Return (X, Y) of the center of cell containing provided text 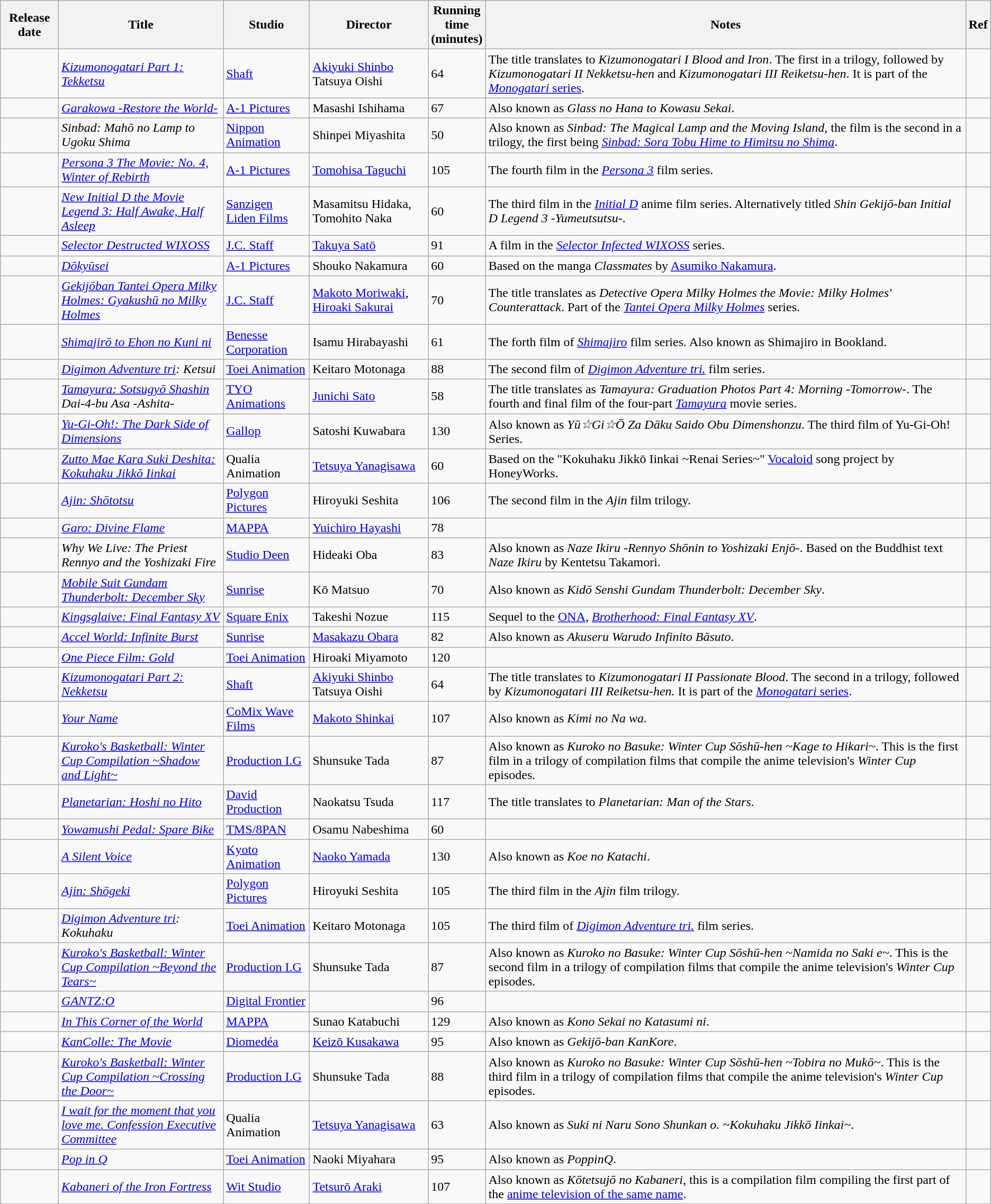
Kuroko's Basketball: Winter Cup Compilation ~Shadow and Light~ (141, 761)
Kyoto Animation (267, 856)
Also known as Kidō Senshi Gundam Thunderbolt: December Sky. (725, 590)
78 (457, 528)
Running time (minutes) (457, 25)
Satoshi Kuwabara (369, 432)
Studio Deen (267, 555)
Persona 3 The Movie: No. 4, Winter of Rebirth (141, 169)
Shouko Nakamura (369, 266)
Naoko Yamada (369, 856)
I wait for the moment that you love me. Confession Executive Committee (141, 1125)
Pop in Q (141, 1159)
One Piece Film: Gold (141, 657)
Also known as Glass no Hana to Kowasu Sekai. (725, 108)
The title translates as Tamayura: Graduation Photos Part 4: Morning -Tomorrow-. The fourth and final film of the four-part Tamayura movie series. (725, 396)
Takeshi Nozue (369, 617)
Yowamushi Pedal: Spare Bike (141, 829)
In This Corner of the World (141, 1021)
Ajin: Shōtotsu (141, 501)
Tetsurō Araki (369, 1187)
The fourth film in the Persona 3 film series. (725, 169)
The title translates to Planetarian: Man of the Stars. (725, 802)
The second film in the Ajin film trilogy. (725, 501)
The forth film of Shimajiro film series. Also known as Shimajiro in Bookland. (725, 342)
The title translates as Detective Opera Milky Holmes the Movie: Milky Holmes' Counterattack. Part of the Tantei Opera Milky Holmes series. (725, 300)
Also known as Naze Ikiru -Rennyo Shōnin to Yoshizaki Enjō-. Based on the Buddhist text Naze Ikiru by Kentetsu Takamori. (725, 555)
Kizumonogatari Part 2: Nekketsu (141, 685)
96 (457, 1001)
Also known as Gekijō-ban KanKore. (725, 1042)
Makoto Shinkai (369, 719)
117 (457, 802)
Accel World: Infinite Burst (141, 637)
115 (457, 617)
Square Enix (267, 617)
Naokatsu Tsuda (369, 802)
91 (457, 246)
Naoki Miyahara (369, 1159)
50 (457, 135)
Digital Frontier (267, 1001)
Also known as Koe no Katachi. (725, 856)
Sunao Katabuchi (369, 1021)
Ref (978, 25)
Also known as Kono Sekai no Katasumi ni. (725, 1021)
Masamitsu Hidaka, Tomohito Naka (369, 211)
Gallop (267, 432)
Selector Destructed WIXOSS (141, 246)
Benesse Corporation (267, 342)
Isamu Hirabayashi (369, 342)
Dōkyūsei (141, 266)
The second film of Digimon Adventure tri. film series. (725, 369)
A Silent Voice (141, 856)
David Production (267, 802)
Yu-Gi-Oh!: The Dark Side of Dimensions (141, 432)
Mobile Suit Gundam Thunderbolt: December Sky (141, 590)
TMS/8PAN (267, 829)
Makoto Moriwaki, Hiroaki Sakurai (369, 300)
Kizumonogatari Part 1: Tekketsu (141, 74)
Kuroko's Basketball: Winter Cup Compilation ~Beyond the Tears~ (141, 967)
GANTZ:O (141, 1001)
Tamayura: Sotsugyō Shashin Dai-4-bu Asa -Ashita- (141, 396)
Kō Matsuo (369, 590)
67 (457, 108)
The third film in the Ajin film trilogy. (725, 891)
Why We Live: The Priest Rennyo and the Yoshizaki Fire (141, 555)
Director (369, 25)
A film in the Selector Infected WIXOSS series. (725, 246)
CoMix Wave Films (267, 719)
Also known as Kōtetsujō no Kabaneri, this is a compilation film compiling the first part of the anime television of the same name. (725, 1187)
Your Name (141, 719)
The third film in the Initial D anime film series. Alternatively titled Shin Gekijō-ban Initial D Legend 3 -Yumeutsutsu-. (725, 211)
Masashi Ishihama (369, 108)
Sequel to the ONA, Brotherhood: Final Fantasy XV. (725, 617)
63 (457, 1125)
Takuya Satō (369, 246)
Planetarian: Hoshi no Hito (141, 802)
Yuichiro Hayashi (369, 528)
Keizō Kusakawa (369, 1042)
Release date (30, 25)
Garo: Divine Flame (141, 528)
Also known as Yū☆Gi☆Ō Za Dāku Saido Obu Dimenshonzu. The third film of Yu-Gi-Oh! Series. (725, 432)
Shinpei Miyashita (369, 135)
61 (457, 342)
129 (457, 1021)
TYO Animations (267, 396)
SanzigenLiden Films (267, 211)
106 (457, 501)
Kuroko's Basketball: Winter Cup Compilation ~Crossing the Door~ (141, 1076)
Studio (267, 25)
Also known as Akuseru Warudo Infinito Bāsuto. (725, 637)
Shimajirō to Ehon no Kuni ni (141, 342)
Zutto Mae Kara Suki Deshita: Kokuhaku Jikkō Iinkai (141, 466)
Ajin: Shōgeki (141, 891)
Also known as PoppinQ. (725, 1159)
Digimon Adventure tri: Kokuhaku (141, 925)
120 (457, 657)
KanColle: The Movie (141, 1042)
Kabaneri of the Iron Fortress (141, 1187)
Nippon Animation (267, 135)
Osamu Nabeshima (369, 829)
Also known as Kimi no Na wa. (725, 719)
Masakazu Obara (369, 637)
83 (457, 555)
Based on the manga Classmates by Asumiko Nakamura. (725, 266)
Junichi Sato (369, 396)
Diomedéa (267, 1042)
Hiroaki Miyamoto (369, 657)
Gekijōban Tantei Opera Milky Holmes: Gyakushū no Milky Holmes (141, 300)
Also known as Suki ni Naru Sono Shunkan o. ~Kokuhaku Jikkō Iinkai~. (725, 1125)
Tomohisa Taguchi (369, 169)
The third film of Digimon Adventure tri. film series. (725, 925)
Kingsglaive: Final Fantasy XV (141, 617)
Wit Studio (267, 1187)
Garakowa -Restore the World- (141, 108)
New Initial D the Movie Legend 3: Half Awake, Half Asleep (141, 211)
Sinbad: Mahō no Lamp to Ugoku Shima (141, 135)
Based on the "Kokuhaku Jikkō Iinkai ~Renai Series~" Vocaloid song project by HoneyWorks. (725, 466)
82 (457, 637)
Hideaki Oba (369, 555)
58 (457, 396)
Title (141, 25)
Notes (725, 25)
Digimon Adventure tri: Ketsui (141, 369)
